Scan for the cell matching the given text and deliver its (X, Y) coordinate at center. 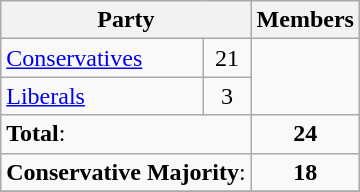
24 (305, 134)
21 (227, 58)
Conservative Majority: (126, 172)
Total: (126, 134)
Conservatives (102, 58)
3 (227, 96)
Party (126, 20)
Members (305, 20)
18 (305, 172)
Liberals (102, 96)
